Capture the cell that displays the provided text and extract its (X, Y) central coordinate. 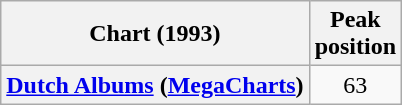
Chart (1993) (155, 34)
Dutch Albums (MegaCharts) (155, 85)
63 (355, 85)
Peakposition (355, 34)
